Identify which cell holds the provided text, then report its (x, y) central coordinate. 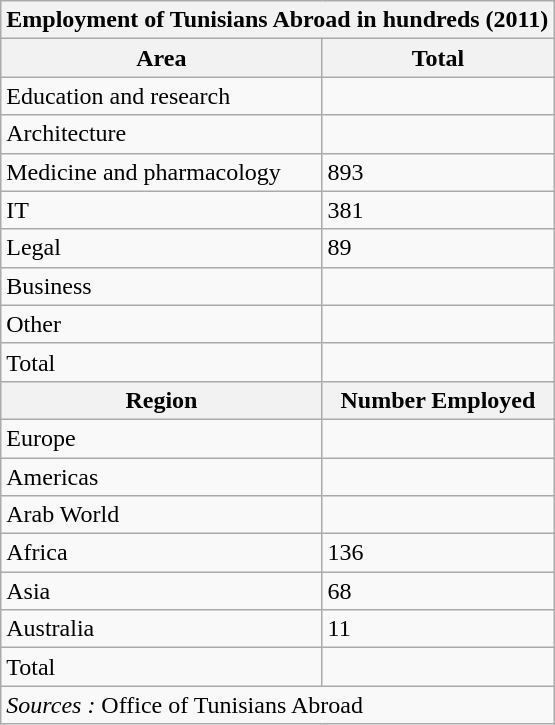
Sources : Office of Tunisians Abroad (278, 705)
Australia (162, 629)
Business (162, 286)
11 (438, 629)
Number Employed (438, 400)
Europe (162, 438)
893 (438, 172)
89 (438, 248)
Asia (162, 591)
Other (162, 324)
Architecture (162, 134)
136 (438, 553)
Region (162, 400)
Area (162, 58)
IT (162, 210)
Arab World (162, 515)
381 (438, 210)
Africa (162, 553)
Employment of Tunisians Abroad in hundreds (2011) (278, 20)
Medicine and pharmacology (162, 172)
Education and research (162, 96)
Legal (162, 248)
68 (438, 591)
Americas (162, 477)
